Detect which cell encompasses the target text, then output its (X, Y) center coordinate. 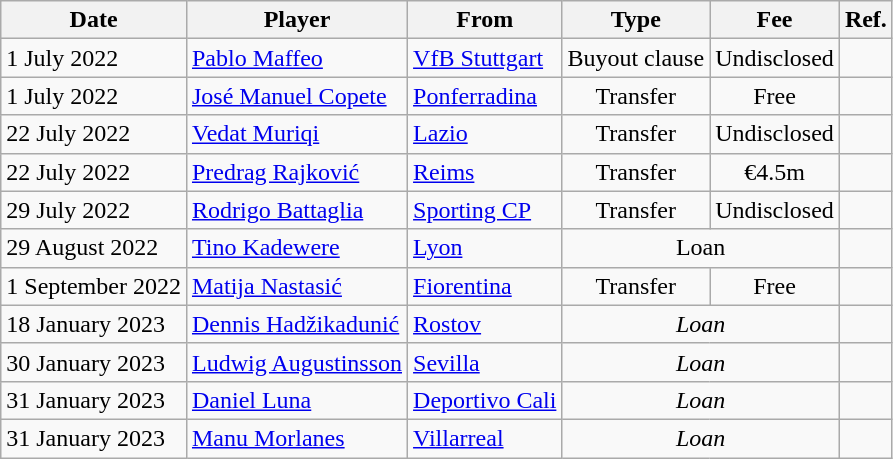
Deportivo Cali (485, 400)
Fee (775, 20)
VfB Stuttgart (485, 58)
Predrag Rajković (296, 172)
Manu Morlanes (296, 438)
Daniel Luna (296, 400)
Tino Kadewere (296, 248)
From (485, 20)
29 July 2022 (94, 210)
Lyon (485, 248)
Sevilla (485, 362)
30 January 2023 (94, 362)
Dennis Hadžikadunić (296, 324)
Rostov (485, 324)
29 August 2022 (94, 248)
José Manuel Copete (296, 96)
Pablo Maffeo (296, 58)
Buyout clause (636, 58)
Matija Nastasić (296, 286)
1 September 2022 (94, 286)
Ponferradina (485, 96)
Reims (485, 172)
Rodrigo Battaglia (296, 210)
Vedat Muriqi (296, 134)
Player (296, 20)
Lazio (485, 134)
Ludwig Augustinsson (296, 362)
18 January 2023 (94, 324)
Ref. (866, 20)
Fiorentina (485, 286)
€4.5m (775, 172)
Type (636, 20)
Villarreal (485, 438)
Sporting CP (485, 210)
Date (94, 20)
